Output the [x, y] coordinate of the center of the cell containing the given text.  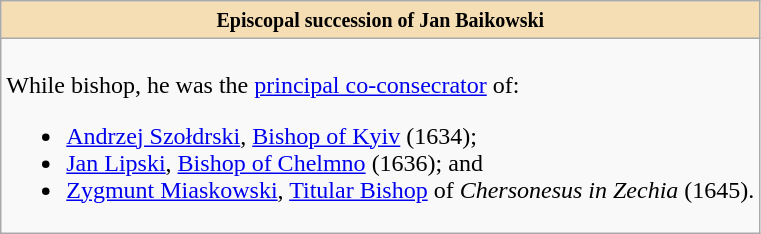
Episcopal succession of Jan Baikowski [380, 20]
